Output the (X, Y) coordinate of the center of the cell containing the given text.  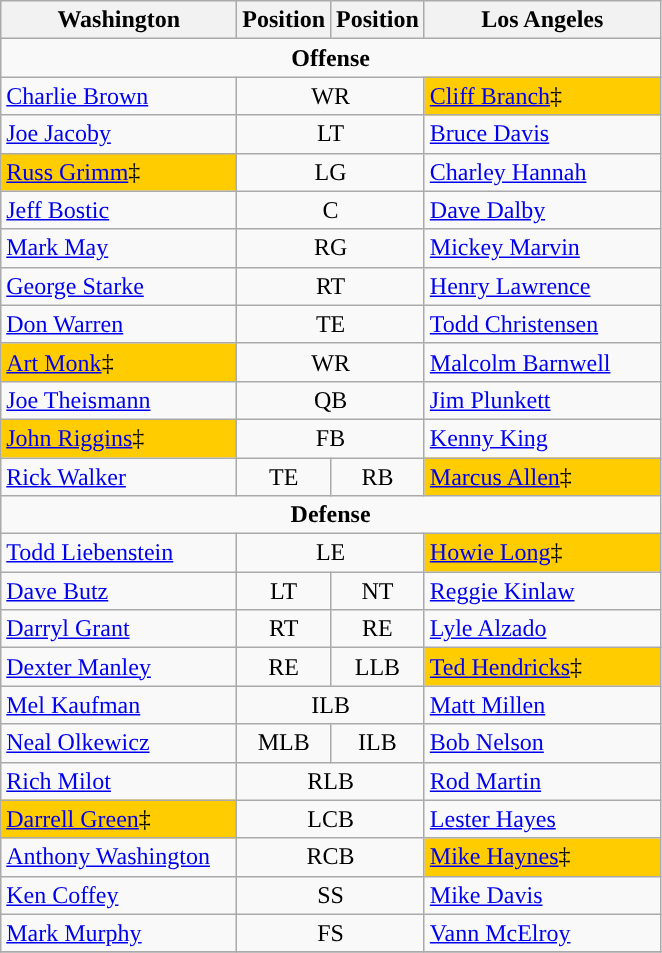
Los Angeles (542, 20)
Charlie Brown (119, 96)
Joe Theismann (119, 400)
Don Warren (119, 324)
RCB (331, 857)
SS (331, 895)
NT (378, 591)
John Riggins‡ (119, 438)
Neal Olkewicz (119, 743)
Dexter Manley (119, 667)
Dave Dalby (542, 210)
Russ Grimm‡ (119, 172)
Bruce Davis (542, 134)
Defense (331, 515)
Malcolm Barnwell (542, 362)
Lyle Alzado (542, 629)
LG (331, 172)
FB (331, 438)
RG (331, 248)
Mel Kaufman (119, 705)
MLB (284, 743)
Joe Jacoby (119, 134)
Washington (119, 20)
Todd Liebenstein (119, 553)
Dave Butz (119, 591)
QB (331, 400)
Mike Davis (542, 895)
Anthony Washington (119, 857)
C (331, 210)
Kenny King (542, 438)
Art Monk‡ (119, 362)
Ted Hendricks‡ (542, 667)
LCB (331, 819)
LLB (378, 667)
Mickey Marvin (542, 248)
FS (331, 933)
Lester Hayes (542, 819)
Rich Milot (119, 781)
Matt Millen (542, 705)
Marcus Allen‡ (542, 477)
Howie Long‡ (542, 553)
Vann McElroy (542, 933)
Henry Lawrence (542, 286)
George Starke (119, 286)
Cliff Branch‡ (542, 96)
Mike Haynes‡ (542, 857)
Rick Walker (119, 477)
Rod Martin (542, 781)
LE (331, 553)
Jim Plunkett (542, 400)
Jeff Bostic (119, 210)
Mark May (119, 248)
RB (378, 477)
Darryl Grant (119, 629)
Reggie Kinlaw (542, 591)
Todd Christensen (542, 324)
Bob Nelson (542, 743)
Offense (331, 58)
Charley Hannah (542, 172)
RLB (331, 781)
Mark Murphy (119, 933)
Darrell Green‡ (119, 819)
Ken Coffey (119, 895)
